Capture the cell that displays the provided text and extract its [x, y] central coordinate. 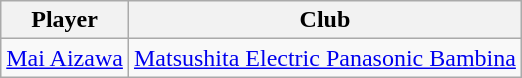
Club [324, 20]
Player [65, 20]
Matsushita Electric Panasonic Bambina [324, 58]
Mai Aizawa [65, 58]
